Locate the cell with the specified text and output its (X, Y) center coordinate. 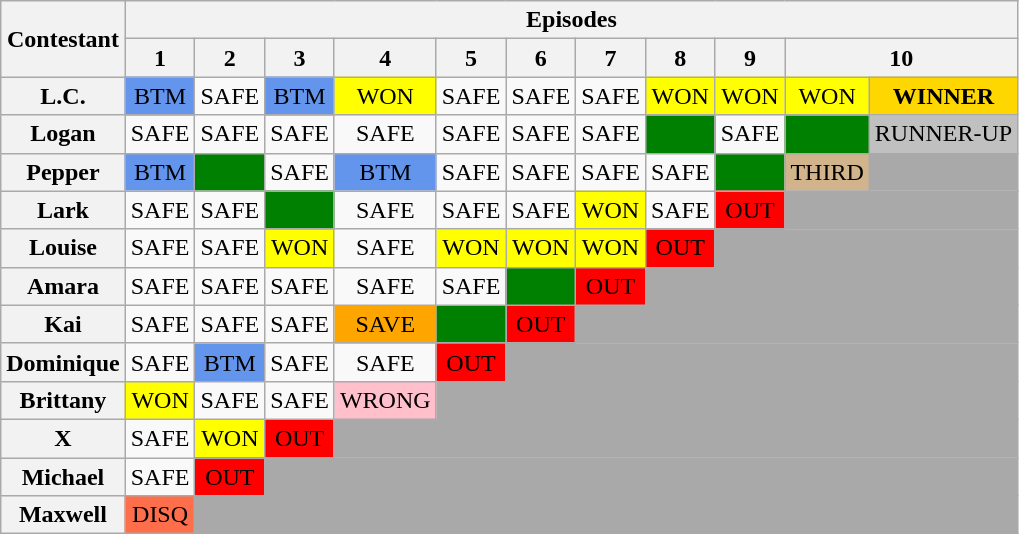
Lark (63, 210)
1 (160, 58)
Brittany (63, 400)
9 (750, 58)
WRONG (385, 400)
DISQ (160, 515)
2 (230, 58)
X (63, 438)
Pepper (63, 172)
Louise (63, 248)
7 (611, 58)
8 (680, 58)
3 (300, 58)
Contestant (63, 39)
Dominique (63, 362)
Maxwell (63, 515)
THIRD (827, 172)
Episodes (572, 20)
Logan (63, 134)
Kai (63, 324)
SAVE (385, 324)
4 (385, 58)
WINNER (943, 96)
10 (902, 58)
6 (541, 58)
L.C. (63, 96)
RUNNER-UP (943, 134)
Michael (63, 477)
Amara (63, 286)
5 (471, 58)
